Capture the cell that displays the provided text and extract its (x, y) central coordinate. 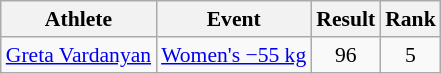
Women's −55 kg (234, 55)
96 (346, 55)
Rank (410, 19)
Greta Vardanyan (78, 55)
Result (346, 19)
5 (410, 55)
Athlete (78, 19)
Event (234, 19)
